Extract the (X, Y) coordinate from the center of the cell holding the provided text.  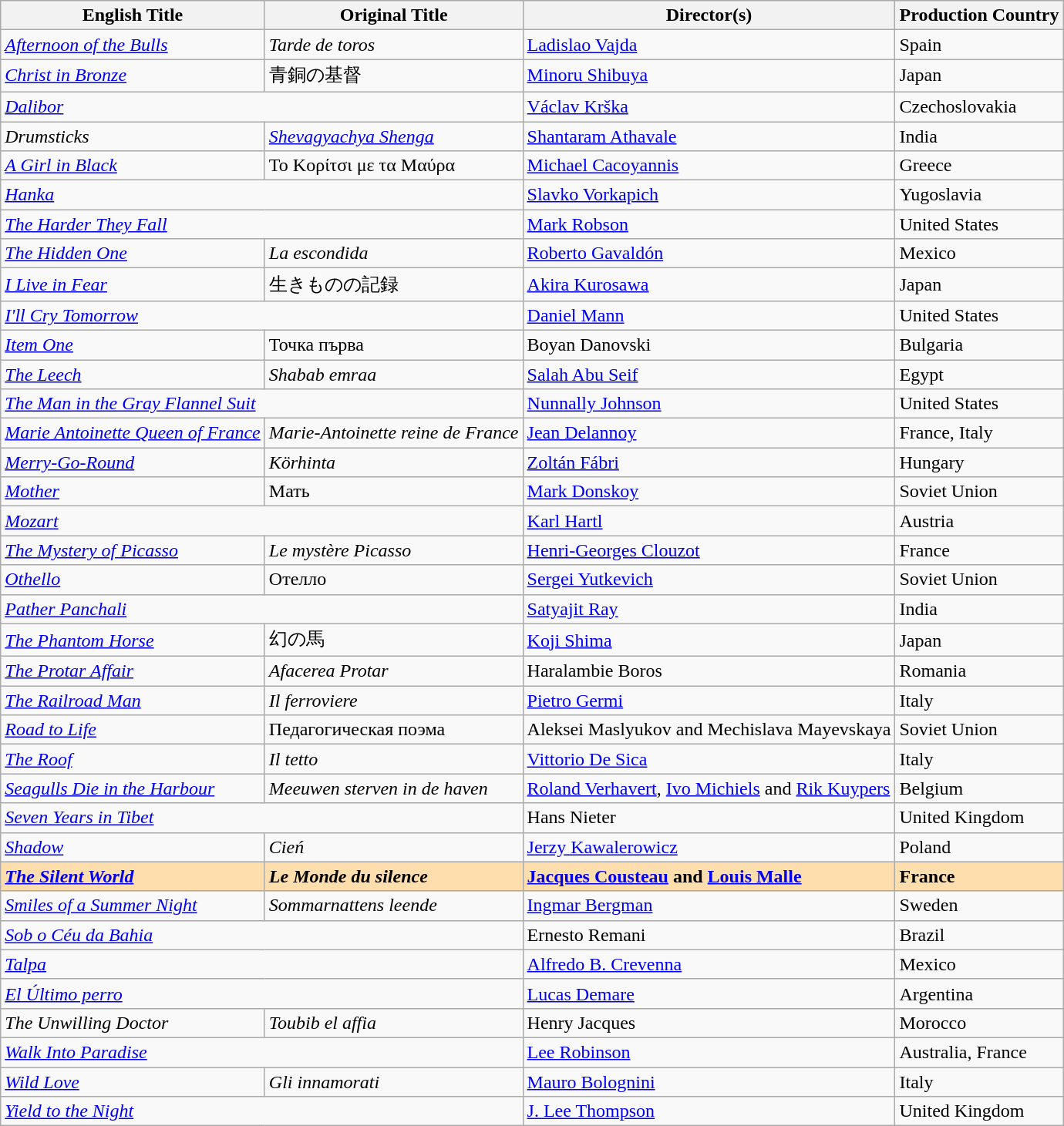
Hans Nieter (709, 818)
Michael Cacoyannis (709, 166)
Karl Hartl (709, 521)
The Silent World (133, 876)
Poland (979, 847)
La escondida (393, 254)
Zoltán Fábri (709, 462)
Bulgaria (979, 345)
Henry Jacques (709, 1023)
Shadow (133, 847)
Talpa (262, 964)
Minoru Shibuya (709, 76)
Tarde de toros (393, 45)
Sergei Yutkevich (709, 580)
France, Italy (979, 433)
Ladislao Vajda (709, 45)
Argentina (979, 993)
Australia, France (979, 1052)
Jean Delannoy (709, 433)
Production Country (979, 15)
Morocco (979, 1023)
Pietro Germi (709, 701)
J. Lee Thompson (709, 1111)
Lee Robinson (709, 1052)
Pather Panchali (262, 609)
Alfredo B. Crevenna (709, 964)
Marie-Antoinette reine de France (393, 433)
Item One (133, 345)
Walk Into Paradise (262, 1052)
Smiles of a Summer Night (133, 906)
Vittorio De Sica (709, 759)
Отелло (393, 580)
Lucas Demare (709, 993)
Roberto Gavaldón (709, 254)
Meeuwen sterven in de haven (393, 788)
Merry-Go-Round (133, 462)
青銅の基督 (393, 76)
Mother (133, 492)
Toubib el affia (393, 1023)
The Hidden One (133, 254)
Shabab emraa (393, 374)
Hungary (979, 462)
Egypt (979, 374)
Romania (979, 671)
The Leech (133, 374)
Belgium (979, 788)
Hanka (262, 195)
Afternoon of the Bulls (133, 45)
Il ferroviere (393, 701)
Körhinta (393, 462)
Daniel Mann (709, 315)
Dalibor (262, 106)
The Roof (133, 759)
Shantaram Athavale (709, 136)
Shevagyachya Shenga (393, 136)
Drumsticks (133, 136)
Ernesto Remani (709, 935)
Sweden (979, 906)
Haralambie Boros (709, 671)
幻の馬 (393, 640)
The Railroad Man (133, 701)
Austria (979, 521)
Christ in Bronze (133, 76)
Road to Life (133, 730)
Cień (393, 847)
Mark Donskoy (709, 492)
The Protar Affair (133, 671)
Yield to the Night (262, 1111)
Marie Antoinette Queen of France (133, 433)
Salah Abu Seif (709, 374)
El Último perro (262, 993)
Gli innamorati (393, 1081)
Mauro Bolognini (709, 1081)
Seagulls Die in the Harbour (133, 788)
Yugoslavia (979, 195)
The Mystery of Picasso (133, 550)
English Title (133, 15)
The Unwilling Doctor (133, 1023)
Boyan Danovski (709, 345)
Slavko Vorkapich (709, 195)
Jacques Cousteau and Louis Malle (709, 876)
Точка първа (393, 345)
Mark Robson (709, 224)
Le mystère Picasso (393, 550)
Václav Krška (709, 106)
Brazil (979, 935)
Othello (133, 580)
Sob o Céu da Bahia (262, 935)
I'll Cry Tomorrow (262, 315)
Wild Love (133, 1081)
Roland Verhavert, Ivo Michiels and Rik Kuypers (709, 788)
Seven Years in Tibet (262, 818)
Henri-Georges Clouzot (709, 550)
Afacerea Protar (393, 671)
Spain (979, 45)
Czechoslovakia (979, 106)
The Harder They Fall (262, 224)
Το Κορίτσι με τα Μαύρα (393, 166)
Il tetto (393, 759)
Director(s) (709, 15)
Aleksei Maslyukov and Mechislava Mayevskaya (709, 730)
Ingmar Bergman (709, 906)
Greece (979, 166)
Mozart (262, 521)
Jerzy Kawalerowicz (709, 847)
The Phantom Horse (133, 640)
The Man in the Gray Flannel Suit (262, 404)
Мать (393, 492)
Original Title (393, 15)
I Live in Fear (133, 285)
Akira Kurosawa (709, 285)
A Girl in Black (133, 166)
Le Monde du silence (393, 876)
Nunnally Johnson (709, 404)
Koji Shima (709, 640)
Педагогическая поэма (393, 730)
生きものの記録 (393, 285)
Sommarnattens leende (393, 906)
Satyajit Ray (709, 609)
